Scan for the cell matching the given text and deliver its [X, Y] coordinate at center. 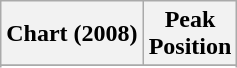
PeakPosition [190, 34]
Chart (2008) [72, 34]
